Pinpoint the cell where the given text exists, returning its [X, Y] midpoint coordinate. 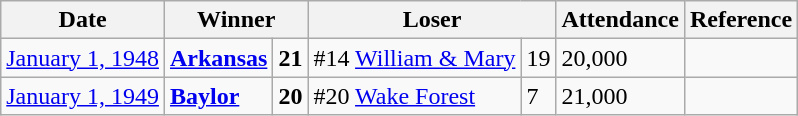
Loser [432, 20]
January 1, 1949 [83, 96]
January 1, 1948 [83, 58]
20 [290, 96]
#20 Wake Forest [414, 96]
7 [538, 96]
Attendance [620, 20]
Date [83, 20]
Baylor [218, 96]
20,000 [620, 58]
Reference [740, 20]
Winner [236, 20]
21,000 [620, 96]
21 [290, 58]
Arkansas [218, 58]
#14 William & Mary [414, 58]
19 [538, 58]
